Detect which cell encompasses the target text, then output its (X, Y) center coordinate. 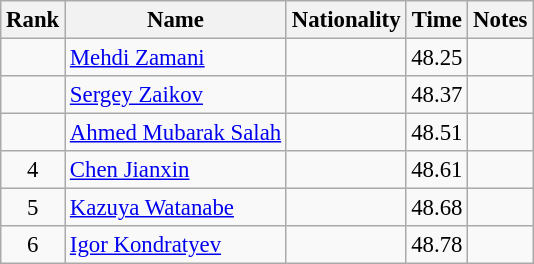
Sergey Zaikov (176, 95)
48.61 (437, 170)
48.37 (437, 95)
48.78 (437, 245)
Notes (500, 20)
Kazuya Watanabe (176, 208)
48.25 (437, 58)
6 (33, 245)
Time (437, 20)
Ahmed Mubarak Salah (176, 133)
Igor Kondratyev (176, 245)
Name (176, 20)
48.68 (437, 208)
Mehdi Zamani (176, 58)
48.51 (437, 133)
Rank (33, 20)
5 (33, 208)
Chen Jianxin (176, 170)
Nationality (346, 20)
4 (33, 170)
